Return the (X, Y) coordinate for the center point of the cell that contains the specified text.  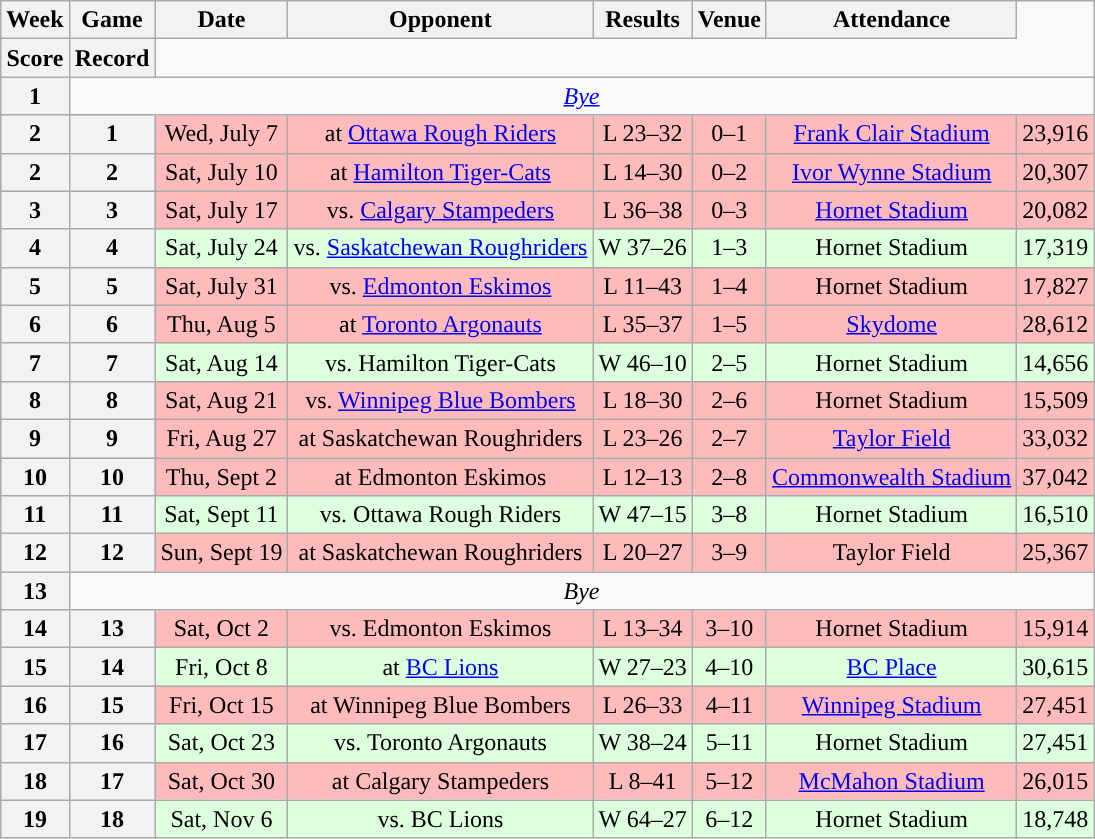
Sat, Oct 2 (222, 629)
L 26–33 (642, 705)
vs. Calgary Stampeders (440, 210)
Sat, Aug 21 (222, 400)
Record (112, 58)
W 46–10 (642, 362)
6–12 (729, 819)
2–6 (729, 400)
W 37–26 (642, 248)
L 36–38 (642, 210)
L 14–30 (642, 172)
L 23–26 (642, 438)
at Winnipeg Blue Bombers (440, 705)
at Hamilton Tiger-Cats (440, 172)
W 47–15 (642, 515)
33,032 (1056, 438)
W 27–23 (642, 667)
18,748 (1056, 819)
1–5 (729, 324)
4–11 (729, 705)
Venue (729, 20)
Sat, July 24 (222, 248)
Frank Clair Stadium (891, 134)
28,612 (1056, 324)
5–11 (729, 743)
15,914 (1056, 629)
at BC Lions (440, 667)
L 20–27 (642, 553)
Sat, Oct 30 (222, 781)
L 18–30 (642, 400)
Score (35, 58)
17,319 (1056, 248)
2–8 (729, 477)
vs. Winnipeg Blue Bombers (440, 400)
Sat, July 17 (222, 210)
3–8 (729, 515)
2–7 (729, 438)
0–2 (729, 172)
23,916 (1056, 134)
Thu, Sept 2 (222, 477)
L 13–34 (642, 629)
Sat, July 31 (222, 286)
at Calgary Stampeders (440, 781)
19 (35, 819)
16,510 (1056, 515)
at Ottawa Rough Riders (440, 134)
3–10 (729, 629)
3–9 (729, 553)
Date (222, 20)
30,615 (1056, 667)
vs. Hamilton Tiger-Cats (440, 362)
Sun, Sept 19 (222, 553)
at Toronto Argonauts (440, 324)
17,827 (1056, 286)
0–3 (729, 210)
Opponent (440, 20)
L 23–32 (642, 134)
0–1 (729, 134)
1–3 (729, 248)
Winnipeg Stadium (891, 705)
Sat, July 10 (222, 172)
BC Place (891, 667)
Skydome (891, 324)
Attendance (891, 20)
L 35–37 (642, 324)
Fri, Aug 27 (222, 438)
vs. BC Lions (440, 819)
26,015 (1056, 781)
25,367 (1056, 553)
37,042 (1056, 477)
Fri, Oct 8 (222, 667)
Fri, Oct 15 (222, 705)
Ivor Wynne Stadium (891, 172)
L 8–41 (642, 781)
L 11–43 (642, 286)
Game (112, 20)
at Edmonton Eskimos (440, 477)
14,656 (1056, 362)
Wed, July 7 (222, 134)
Commonwealth Stadium (891, 477)
Sat, Sept 11 (222, 515)
vs. Ottawa Rough Riders (440, 515)
Week (35, 20)
W 64–27 (642, 819)
1–4 (729, 286)
15,509 (1056, 400)
Sat, Oct 23 (222, 743)
W 38–24 (642, 743)
vs. Saskatchewan Roughriders (440, 248)
Thu, Aug 5 (222, 324)
4–10 (729, 667)
Sat, Aug 14 (222, 362)
Results (642, 20)
McMahon Stadium (891, 781)
L 12–13 (642, 477)
Sat, Nov 6 (222, 819)
20,082 (1056, 210)
2–5 (729, 362)
vs. Toronto Argonauts (440, 743)
5–12 (729, 781)
20,307 (1056, 172)
